Scan for the cell matching the given text and deliver its (x, y) coordinate at center. 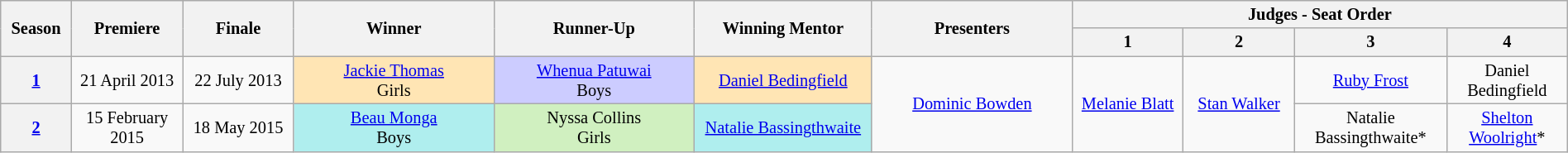
Jackie ThomasGirls (394, 80)
4 (1507, 42)
Premiere (127, 28)
Natalie Bassingthwaite* (1370, 127)
Runner-Up (594, 28)
Winning Mentor (782, 28)
Finale (238, 28)
Judges - Seat Order (1320, 14)
21 April 2013 (127, 80)
15 February 2015 (127, 127)
Dominic Bowden (972, 104)
Winner (394, 28)
Ruby Frost (1370, 80)
Shelton Woolright* (1507, 127)
Presenters (972, 28)
18 May 2015 (238, 127)
Season (36, 28)
3 (1370, 42)
Stan Walker (1239, 104)
Whenua PatuwaiBoys (594, 80)
Natalie Bassingthwaite (782, 127)
Beau MongaBoys (394, 127)
Nyssa CollinsGirls (594, 127)
22 July 2013 (238, 80)
Melanie Blatt (1127, 104)
